Find where the given text appears and provide that cell's center as (X, Y) coordinate. 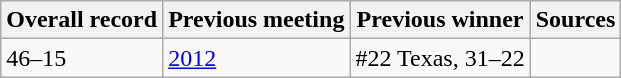
46–15 (82, 58)
Overall record (82, 20)
Previous winner (440, 20)
#22 Texas, 31–22 (440, 58)
2012 (256, 58)
Previous meeting (256, 20)
Sources (576, 20)
